Extract the (X, Y) coordinate from the center of the cell holding the provided text.  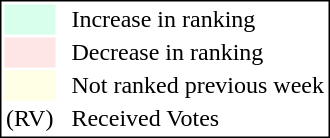
(RV) (29, 119)
Decrease in ranking (198, 53)
Increase in ranking (198, 19)
Not ranked previous week (198, 85)
Received Votes (198, 119)
